From the cell containing the given text, extract its center point as [X, Y] coordinate. 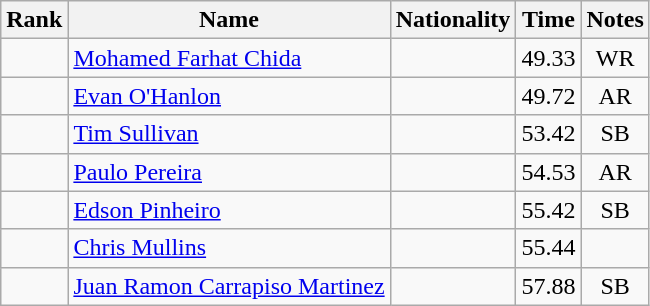
Rank [34, 20]
55.44 [548, 248]
Edson Pinheiro [229, 210]
49.33 [548, 58]
Juan Ramon Carrapiso Martinez [229, 286]
53.42 [548, 134]
WR [615, 58]
Time [548, 20]
Nationality [453, 20]
Paulo Pereira [229, 172]
Mohamed Farhat Chida [229, 58]
57.88 [548, 286]
Tim Sullivan [229, 134]
Chris Mullins [229, 248]
Name [229, 20]
54.53 [548, 172]
Notes [615, 20]
49.72 [548, 96]
Evan O'Hanlon [229, 96]
55.42 [548, 210]
